Find where the given text appears and provide that cell's center as [x, y] coordinate. 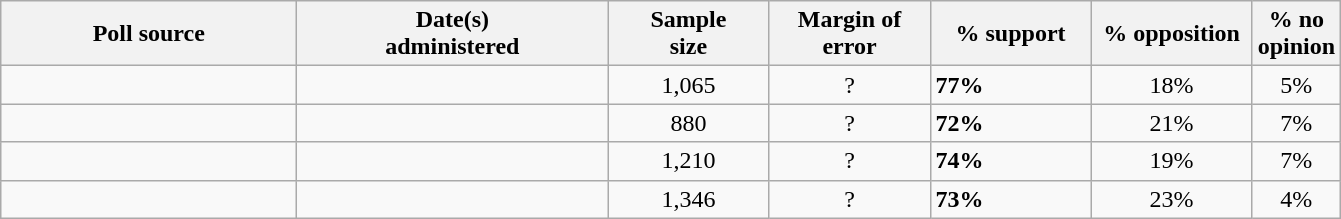
Date(s)administered [452, 34]
Poll source [149, 34]
1,210 [688, 161]
Margin oferror [850, 34]
74% [1010, 161]
% support [1010, 34]
19% [1172, 161]
Samplesize [688, 34]
23% [1172, 199]
% opposition [1172, 34]
72% [1010, 123]
73% [1010, 199]
% no opinion [1296, 34]
18% [1172, 85]
77% [1010, 85]
5% [1296, 85]
1,346 [688, 199]
880 [688, 123]
1,065 [688, 85]
21% [1172, 123]
4% [1296, 199]
